From the cell containing the given text, extract its center point as (x, y) coordinate. 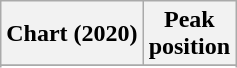
Peakposition (189, 34)
Chart (2020) (72, 34)
